For the text-containing cell, return its midpoint in [X, Y] coordinate format. 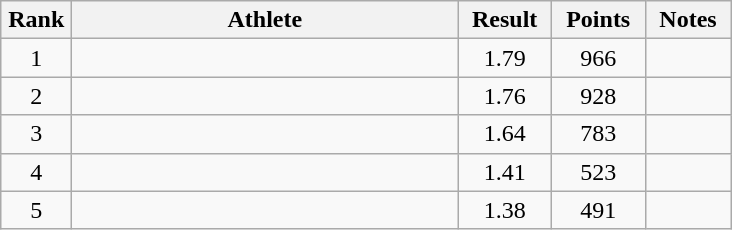
1 [36, 58]
491 [598, 210]
928 [598, 96]
1.76 [505, 96]
1.79 [505, 58]
Rank [36, 20]
Result [505, 20]
2 [36, 96]
5 [36, 210]
1.38 [505, 210]
Points [598, 20]
3 [36, 134]
783 [598, 134]
Notes [688, 20]
4 [36, 172]
Athlete [265, 20]
1.64 [505, 134]
523 [598, 172]
1.41 [505, 172]
966 [598, 58]
